Detect which cell encompasses the target text, then output its [X, Y] center coordinate. 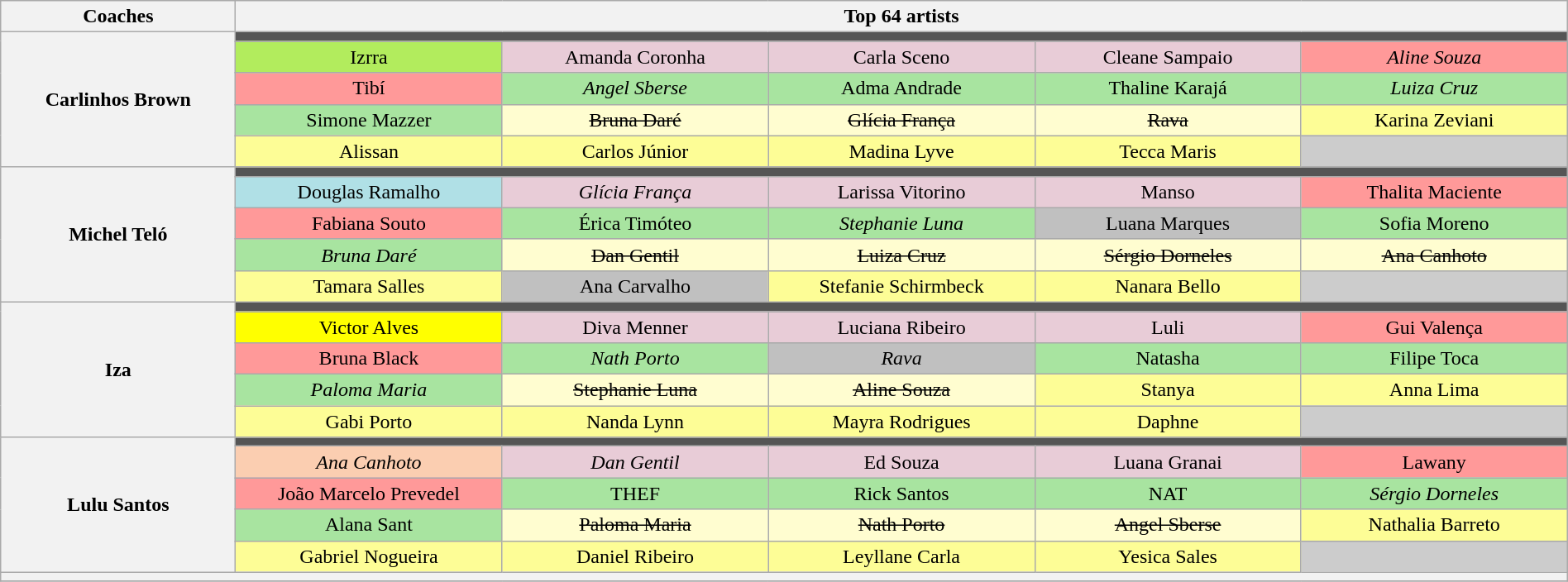
Lawany [1434, 462]
Bruna Black [369, 359]
Carla Sceno [901, 57]
Tecca Maris [1168, 151]
Rick Santos [901, 494]
Leyllane Carla [901, 556]
Stefanie Schirmbeck [901, 286]
Alissan [369, 151]
Madina Lyve [901, 151]
Mayra Rodrigues [901, 422]
Carlos Júnior [635, 151]
Top 64 artists [901, 17]
Daphne [1168, 422]
Gui Valença [1434, 327]
Thalita Maciente [1434, 192]
Luana Marques [1168, 223]
Gabriel Nogueira [369, 556]
Manso [1168, 192]
Filipe Toca [1434, 359]
Carlinhos Brown [118, 99]
Coaches [118, 17]
Luciana Ribeiro [901, 327]
Nanda Lynn [635, 422]
Alana Sant [369, 525]
Victor Alves [369, 327]
Douglas Ramalho [369, 192]
Luana Granai [1168, 462]
Amanda Coronha [635, 57]
Lulu Santos [118, 504]
Gabi Porto [369, 422]
Natasha [1168, 359]
Yesica Sales [1168, 556]
João Marcelo Prevedel [369, 494]
Adma Andrade [901, 88]
Stanya [1168, 390]
Anna Lima [1434, 390]
Daniel Ribeiro [635, 556]
Sofia Moreno [1434, 223]
Nanara Bello [1168, 286]
Iza [118, 369]
Nathalia Barreto [1434, 525]
Michel Teló [118, 235]
Ana Carvalho [635, 286]
Fabiana Souto [369, 223]
Simone Mazzer [369, 120]
Cleane Sampaio [1168, 57]
Ed Souza [901, 462]
THEF [635, 494]
Érica Timóteo [635, 223]
Diva Menner [635, 327]
Luli [1168, 327]
Karina Zeviani [1434, 120]
Tibí [369, 88]
Tamara Salles [369, 286]
Izrra [369, 57]
Larissa Vitorino [901, 192]
NAT [1168, 494]
Thaline Karajá [1168, 88]
